Pinpoint the cell where the given text exists, returning its (X, Y) midpoint coordinate. 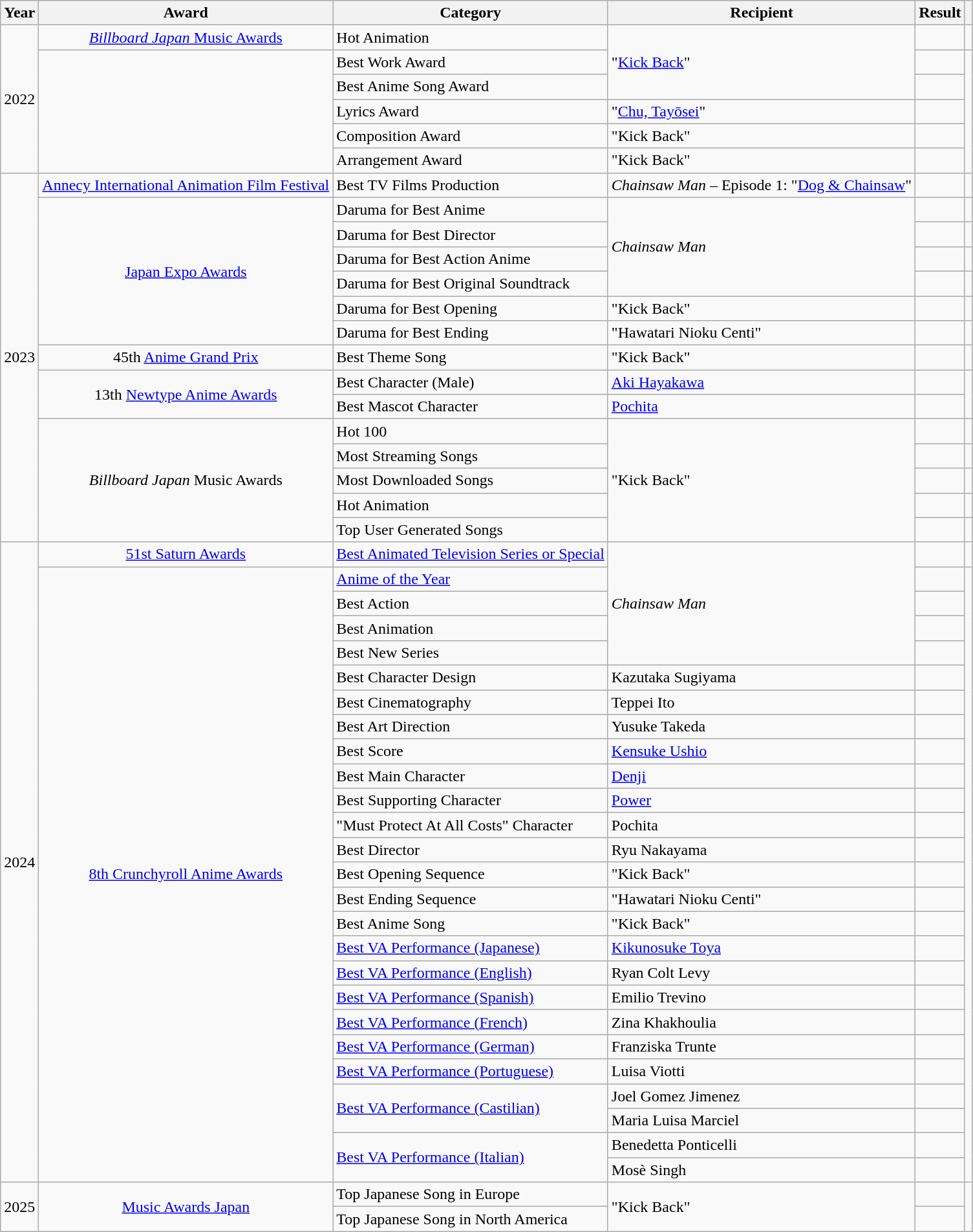
Mosè Singh (762, 1170)
Best VA Performance (English) (471, 973)
Best Mascot Character (471, 407)
2024 (19, 862)
Best Theme Song (471, 358)
2022 (19, 99)
Emilio Trevino (762, 997)
13th Newtype Anime Awards (186, 394)
2025 (19, 1207)
Best Supporting Character (471, 801)
Denji (762, 776)
Most Streaming Songs (471, 456)
Recipient (762, 13)
"Chu, Tayōsei" (762, 111)
Best VA Performance (German) (471, 1046)
Daruma for Best Director (471, 234)
Lyrics Award (471, 111)
Best VA Performance (French) (471, 1022)
Best Animated Television Series or Special (471, 554)
Award (186, 13)
Anime of the Year (471, 579)
Best VA Performance (Castilian) (471, 1108)
Maria Luisa Marciel (762, 1121)
8th Crunchyroll Anime Awards (186, 874)
Teppei Ito (762, 702)
Annecy International Animation Film Festival (186, 185)
Arrangement Award (471, 160)
Daruma for Best Original Soundtrack (471, 283)
Daruma for Best Anime (471, 210)
Daruma for Best Opening (471, 308)
Top User Generated Songs (471, 530)
Best New Series (471, 653)
Benedetta Ponticelli (762, 1145)
Best Animation (471, 628)
Best Opening Sequence (471, 874)
Best Main Character (471, 776)
Top Japanese Song in North America (471, 1219)
Best TV Films Production (471, 185)
Luisa Viotti (762, 1071)
Best Ending Sequence (471, 899)
Ryu Nakayama (762, 850)
Best Art Direction (471, 727)
Best VA Performance (Japanese) (471, 948)
Best Character Design (471, 677)
Hot 100 (471, 431)
Japan Expo Awards (186, 271)
Joel Gomez Jimenez (762, 1096)
Best VA Performance (Italian) (471, 1158)
Best Score (471, 751)
Zina Khakhoulia (762, 1022)
Power (762, 801)
Best Director (471, 850)
Ryan Colt Levy (762, 973)
Best Character (Male) (471, 382)
Kensuke Ushio (762, 751)
Best Cinematography (471, 702)
Composition Award (471, 136)
Best Anime Song Award (471, 87)
Kikunosuke Toya (762, 948)
Best VA Performance (Portuguese) (471, 1071)
Best Work Award (471, 62)
Best Action (471, 603)
Music Awards Japan (186, 1207)
Yusuke Takeda (762, 727)
Year (19, 13)
Aki Hayakawa (762, 382)
Category (471, 13)
Most Downloaded Songs (471, 481)
Result (940, 13)
Top Japanese Song in Europe (471, 1194)
Daruma for Best Ending (471, 333)
Franziska Trunte (762, 1046)
Daruma for Best Action Anime (471, 259)
Kazutaka Sugiyama (762, 677)
51st Saturn Awards (186, 554)
"Must Protect At All Costs" Character (471, 825)
Best VA Performance (Spanish) (471, 997)
2023 (19, 357)
45th Anime Grand Prix (186, 358)
Best Anime Song (471, 924)
Chainsaw Man – Episode 1: "Dog & Chainsaw" (762, 185)
